Determine the [x, y] coordinate at the center of the cell enclosing the given text.  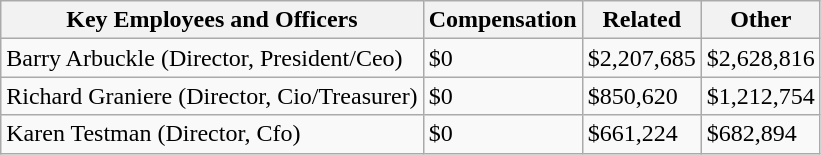
$1,212,754 [760, 96]
$2,628,816 [760, 58]
$2,207,685 [642, 58]
Karen Testman (Director, Cfo) [212, 134]
$661,224 [642, 134]
Richard Graniere (Director, Cio/Treasurer) [212, 96]
Barry Arbuckle (Director, President/Ceo) [212, 58]
$682,894 [760, 134]
Key Employees and Officers [212, 20]
Related [642, 20]
$850,620 [642, 96]
Compensation [502, 20]
Other [760, 20]
